Search for the cell housing the specified text and yield its (X, Y) center coordinate. 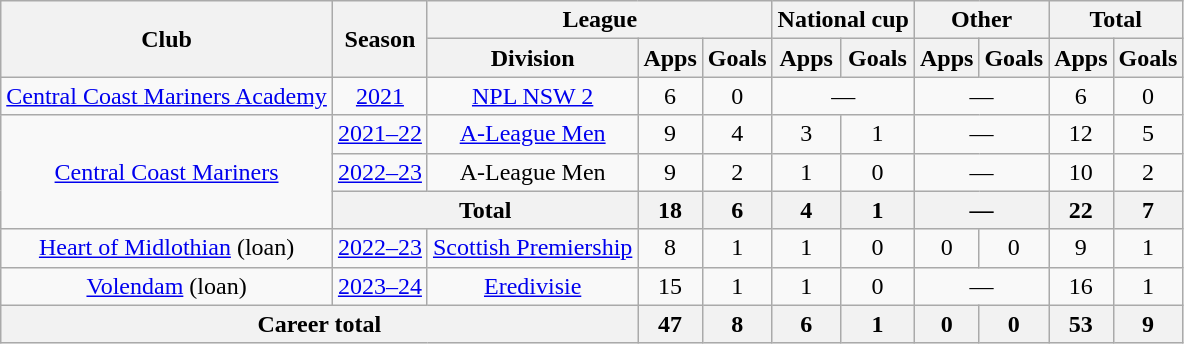
16 (1081, 286)
18 (670, 210)
2021 (380, 96)
Career total (320, 324)
Volendam (loan) (167, 286)
National cup (843, 20)
Central Coast Mariners Academy (167, 96)
15 (670, 286)
Season (380, 39)
7 (1148, 210)
Heart of Midlothian (loan) (167, 248)
Club (167, 39)
League (600, 20)
Scottish Premiership (532, 248)
2021–22 (380, 134)
Eredivisie (532, 286)
2023–24 (380, 286)
47 (670, 324)
53 (1081, 324)
NPL NSW 2 (532, 96)
Other (981, 20)
10 (1081, 172)
12 (1081, 134)
5 (1148, 134)
Division (532, 58)
Central Coast Mariners (167, 172)
22 (1081, 210)
3 (806, 134)
